Provide the [X, Y] coordinate of the cell's center where the given text is located.  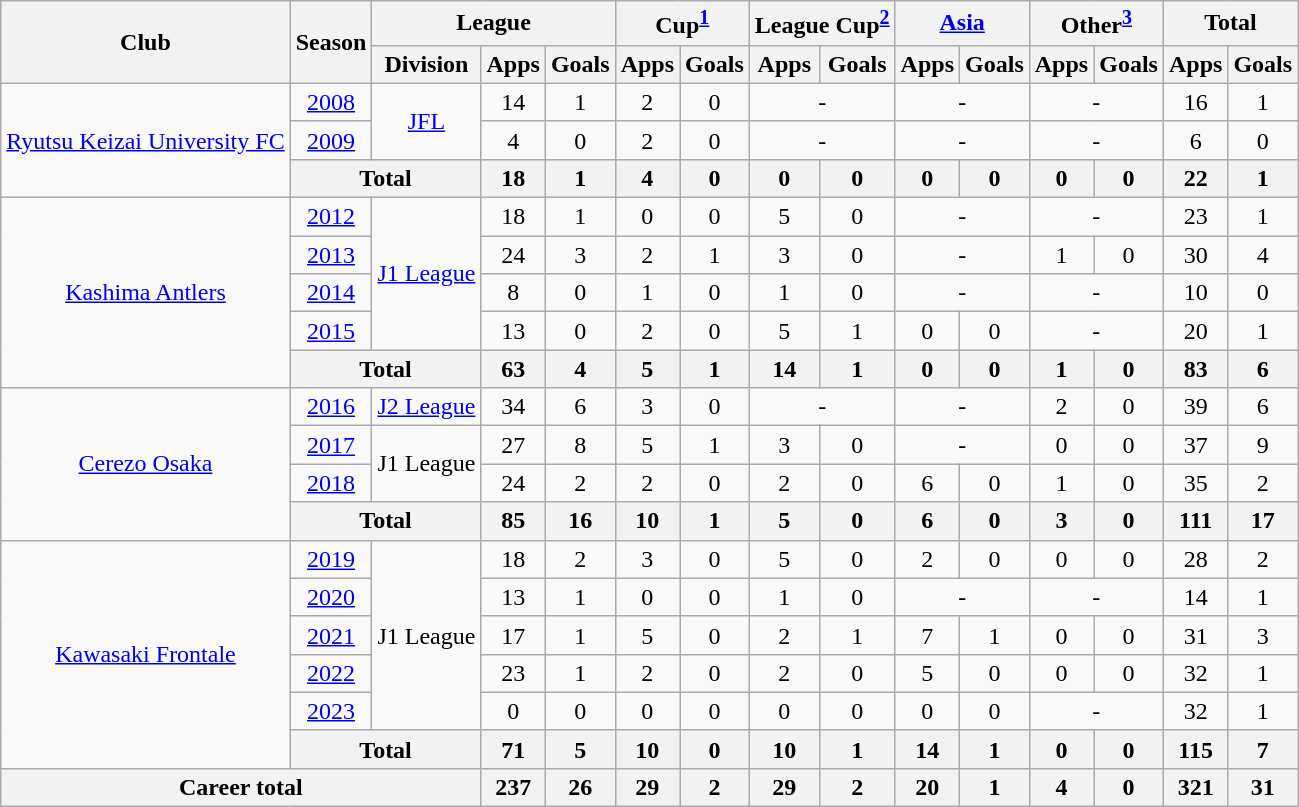
321 [1195, 787]
34 [513, 407]
Kashima Antlers [146, 293]
Cup1 [682, 24]
35 [1195, 483]
37 [1195, 445]
2014 [331, 293]
2021 [331, 635]
2019 [331, 559]
2016 [331, 407]
Cerezo Osaka [146, 464]
39 [1195, 407]
2023 [331, 711]
Kawasaki Frontale [146, 654]
22 [1195, 178]
League [494, 24]
28 [1195, 559]
2009 [331, 140]
71 [513, 749]
2018 [331, 483]
27 [513, 445]
2013 [331, 255]
Ryutsu Keizai University FC [146, 140]
J2 League [426, 407]
Club [146, 42]
Season [331, 42]
26 [580, 787]
Asia [962, 24]
30 [1195, 255]
2015 [331, 331]
Career total [241, 787]
Division [426, 64]
2008 [331, 102]
League Cup2 [822, 24]
85 [513, 521]
2012 [331, 217]
Other3 [1096, 24]
2017 [331, 445]
9 [1263, 445]
2022 [331, 673]
2020 [331, 597]
63 [513, 369]
111 [1195, 521]
83 [1195, 369]
115 [1195, 749]
237 [513, 787]
JFL [426, 121]
